Determine the (X, Y) coordinate at the center of the cell enclosing the given text.  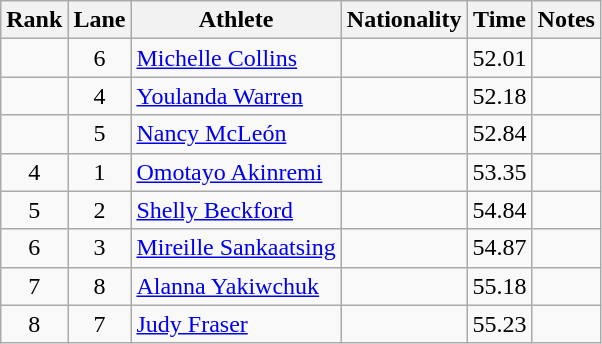
Nationality (404, 20)
Judy Fraser (236, 324)
1 (100, 172)
Notes (566, 20)
55.23 (500, 324)
52.84 (500, 134)
2 (100, 210)
Athlete (236, 20)
55.18 (500, 286)
Youlanda Warren (236, 96)
54.87 (500, 248)
53.35 (500, 172)
54.84 (500, 210)
Shelly Beckford (236, 210)
3 (100, 248)
Lane (100, 20)
Nancy McLeón (236, 134)
Time (500, 20)
Rank (34, 20)
52.01 (500, 58)
Mireille Sankaatsing (236, 248)
Michelle Collins (236, 58)
Omotayo Akinremi (236, 172)
52.18 (500, 96)
Alanna Yakiwchuk (236, 286)
